Locate the cell with the specified text and output its [X, Y] center coordinate. 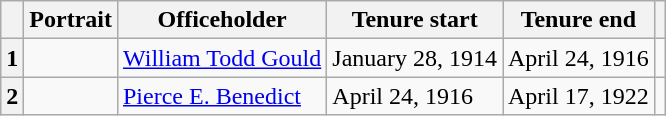
April 17, 1922 [578, 96]
Tenure end [578, 20]
January 28, 1914 [415, 58]
Officeholder [222, 20]
Portrait [71, 20]
1 [12, 58]
2 [12, 96]
Tenure start [415, 20]
William Todd Gould [222, 58]
Pierce E. Benedict [222, 96]
